Extract the [X, Y] coordinate from the center of the cell holding the provided text.  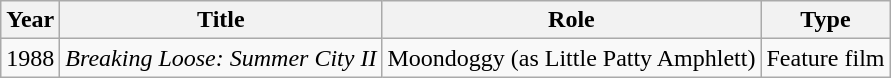
Feature film [826, 58]
Year [30, 20]
Role [572, 20]
Title [221, 20]
1988 [30, 58]
Type [826, 20]
Moondoggy (as Little Patty Amphlett) [572, 58]
Breaking Loose: Summer City II [221, 58]
